Extract the (x, y) coordinate from the center of the cell holding the provided text.  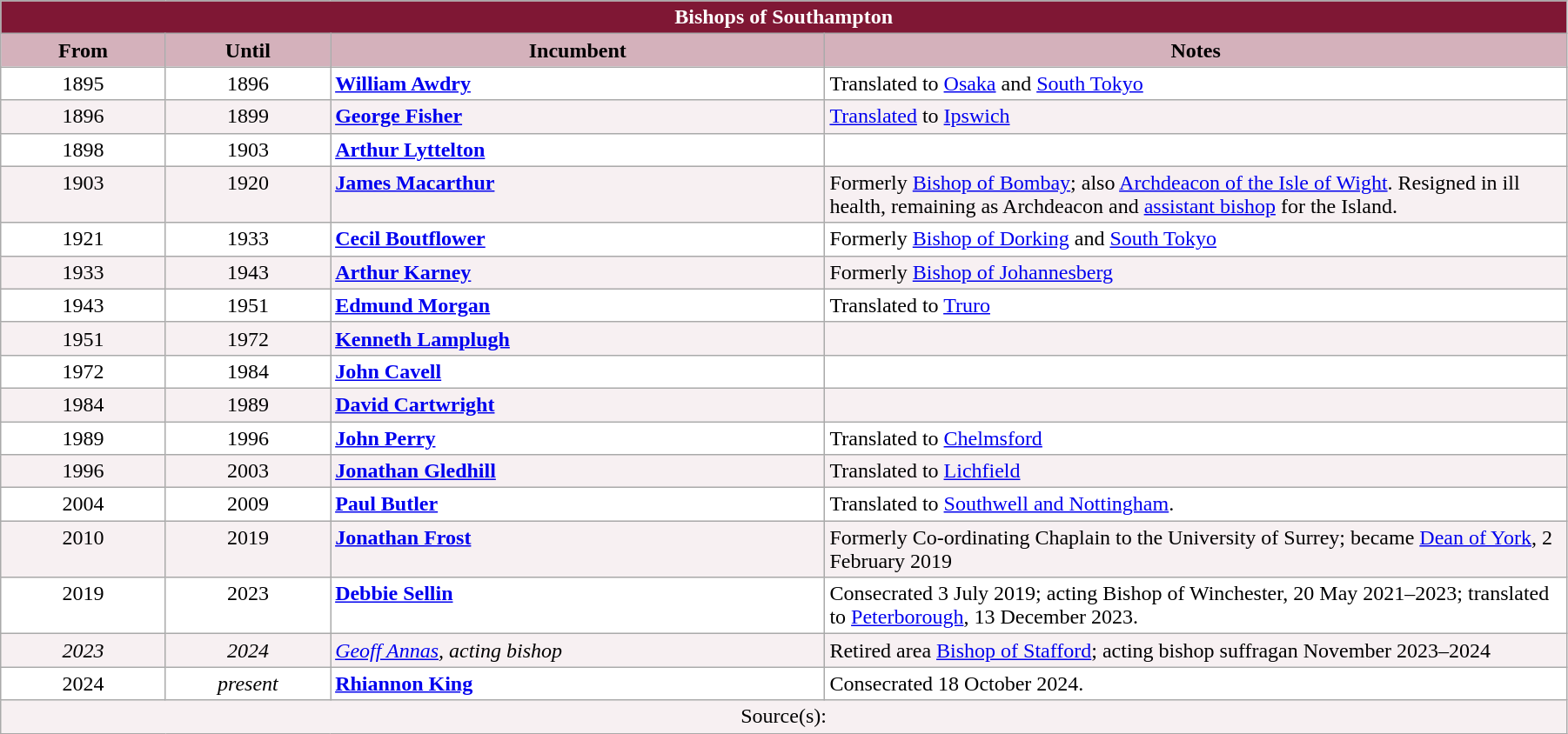
Until (247, 50)
1920 (247, 195)
1895 (84, 83)
2009 (247, 504)
2010 (84, 550)
Source(s): (784, 717)
Consecrated 18 October 2024. (1196, 684)
From (84, 50)
William Awdry (578, 83)
1898 (84, 150)
1921 (84, 239)
Notes (1196, 50)
2004 (84, 504)
Formerly Bishop of Bombay; also Archdeacon of the Isle of Wight. Resigned in ill health, remaining as Archdeacon and assistant bishop for the Island. (1196, 195)
Translated to Lichfield (1196, 471)
John Cavell (578, 371)
Jonathan Gledhill (578, 471)
Debbie Sellin (578, 605)
Paul Butler (578, 504)
David Cartwright (578, 404)
Bishops of Southampton (784, 17)
Jonathan Frost (578, 550)
Edmund Morgan (578, 305)
George Fisher (578, 117)
Geoff Annas, acting bishop (578, 651)
Translated to Osaka and South Tokyo (1196, 83)
Translated to Ipswich (1196, 117)
2003 (247, 471)
Formerly Bishop of Johannesberg (1196, 272)
James Macarthur (578, 195)
Arthur Lyttelton (578, 150)
Retired area Bishop of Stafford; acting bishop suffragan November 2023–2024 (1196, 651)
1899 (247, 117)
Kenneth Lamplugh (578, 338)
Arthur Karney (578, 272)
Incumbent (578, 50)
present (247, 684)
Translated to Southwell and Nottingham. (1196, 504)
Cecil Boutflower (578, 239)
Formerly Bishop of Dorking and South Tokyo (1196, 239)
Rhiannon King (578, 684)
Consecrated 3 July 2019; acting Bishop of Winchester, 20 May 2021–2023; translated to Peterborough, 13 December 2023. (1196, 605)
Translated to Chelmsford (1196, 437)
Translated to Truro (1196, 305)
John Perry (578, 437)
Formerly Co-ordinating Chaplain to the University of Surrey; became Dean of York, 2 February 2019 (1196, 550)
